Identify which cell holds the provided text, then report its (x, y) central coordinate. 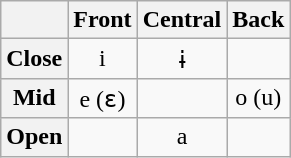
Close (34, 59)
Open (34, 137)
o (u) (258, 98)
i (102, 59)
e (ɛ) (102, 98)
Central (182, 20)
Back (258, 20)
a (182, 137)
Mid (34, 98)
Front (102, 20)
ɨ (182, 59)
